Locate the cell with the specified text and output its [x, y] center coordinate. 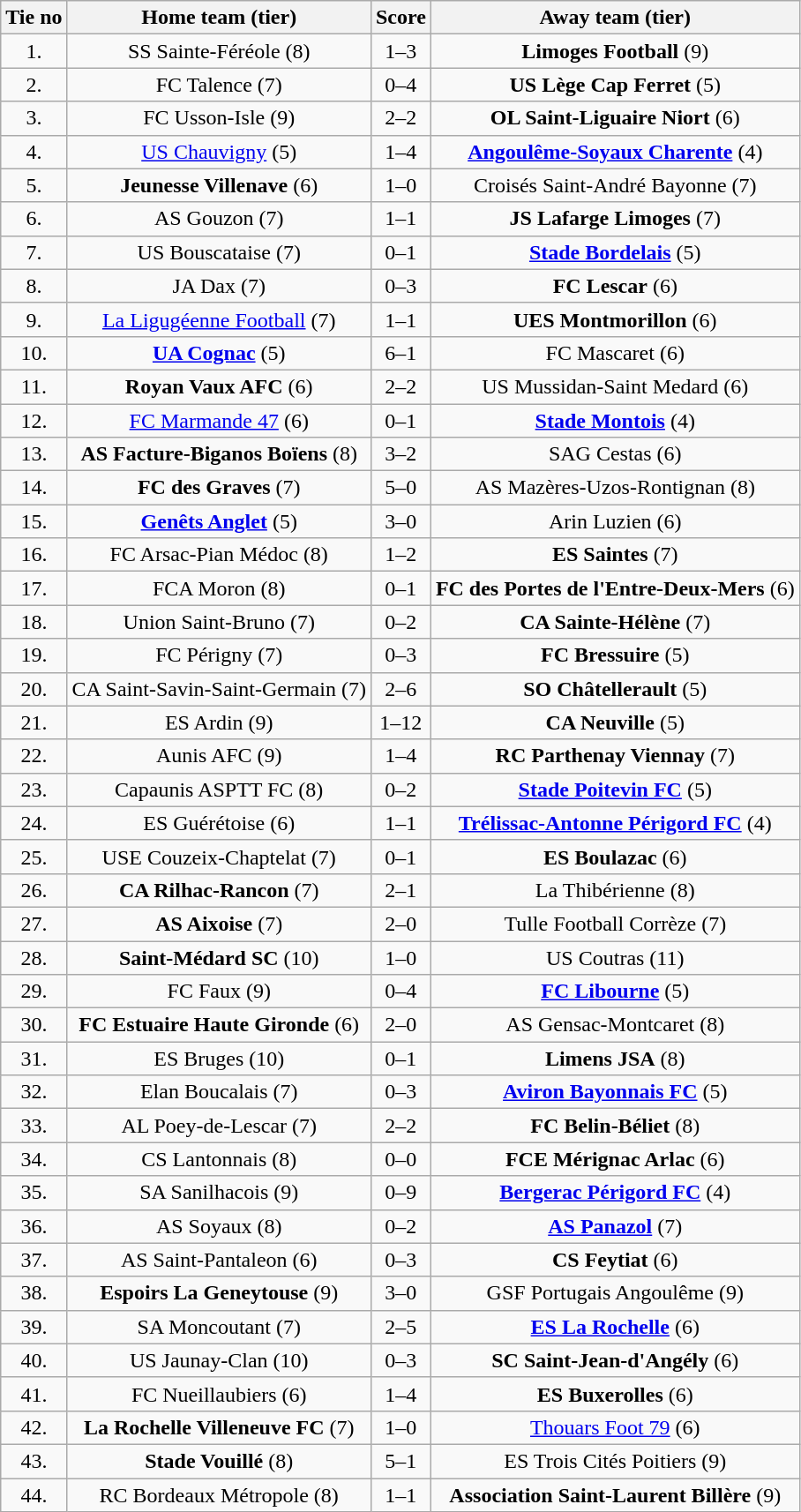
10. [34, 353]
AS Aixoise (7) [219, 924]
FC Marmande 47 (6) [219, 421]
0–9 [400, 1193]
42. [34, 1427]
6–1 [400, 353]
34. [34, 1159]
Capaunis ASPTT FC (8) [219, 790]
Stade Bordelais (5) [615, 252]
US Jaunay-Clan (10) [219, 1360]
Aviron Bayonnais FC (5) [615, 1092]
22. [34, 756]
UA Cognac (5) [219, 353]
US Mussidan-Saint Medard (6) [615, 386]
FC Estuaire Haute Gironde (6) [219, 1025]
SO Châtellerault (5) [615, 689]
Royan Vaux AFC (6) [219, 386]
17. [34, 588]
32. [34, 1092]
37. [34, 1260]
25. [34, 857]
La Ligugéenne Football (7) [219, 319]
ES Ardin (9) [219, 722]
FC Arsac-Pian Médoc (8) [219, 555]
JS Lafarge Limoges (7) [615, 219]
6. [34, 219]
FC Libourne (5) [615, 992]
CA Neuville (5) [615, 722]
29. [34, 992]
UES Montmorillon (6) [615, 319]
2–1 [400, 890]
AS Mazères-Uzos-Rontignan (8) [615, 488]
Thouars Foot 79 (6) [615, 1427]
CS Feytiat (6) [615, 1260]
5. [34, 185]
CA Saint-Savin-Saint-Germain (7) [219, 689]
31. [34, 1059]
Limoges Football (9) [615, 51]
FC Faux (9) [219, 992]
Score [400, 18]
40. [34, 1360]
13. [34, 454]
FCA Moron (8) [219, 588]
Home team (tier) [219, 18]
4. [34, 152]
CA Sainte-Hélène (7) [615, 622]
USE Couzeix-Chaptelat (7) [219, 857]
SA Moncoutant (7) [219, 1327]
SAG Cestas (6) [615, 454]
Elan Boucalais (7) [219, 1092]
FC Talence (7) [219, 85]
FC Belin-Béliet (8) [615, 1126]
Association Saint-Laurent Billère (9) [615, 1495]
FC Usson-Isle (9) [219, 118]
3–2 [400, 454]
1–2 [400, 555]
Trélissac-Antonne Périgord FC (4) [615, 823]
OL Saint-Liguaire Niort (6) [615, 118]
1–3 [400, 51]
Stade Vouillé (8) [219, 1461]
1. [34, 51]
Away team (tier) [615, 18]
AL Poey-de-Lescar (7) [219, 1126]
Aunis AFC (9) [219, 756]
8. [34, 286]
FC des Portes de l'Entre-Deux-Mers (6) [615, 588]
35. [34, 1193]
Saint-Médard SC (10) [219, 957]
16. [34, 555]
FC Lescar (6) [615, 286]
18. [34, 622]
20. [34, 689]
30. [34, 1025]
12. [34, 421]
24. [34, 823]
AS Saint-Pantaleon (6) [219, 1260]
43. [34, 1461]
Union Saint-Bruno (7) [219, 622]
ES Boulazac (6) [615, 857]
9. [34, 319]
FCE Mérignac Arlac (6) [615, 1159]
14. [34, 488]
FC Bressuire (5) [615, 655]
SS Sainte-Féréole (8) [219, 51]
La Thibérienne (8) [615, 890]
ES Bruges (10) [219, 1059]
ES Trois Cités Poitiers (9) [615, 1461]
Jeunesse Villenave (6) [219, 185]
Stade Montois (4) [615, 421]
Bergerac Périgord FC (4) [615, 1193]
2. [34, 85]
39. [34, 1327]
US Bouscataise (7) [219, 252]
La Rochelle Villeneuve FC (7) [219, 1427]
ES La Rochelle (6) [615, 1327]
ES Buxerolles (6) [615, 1394]
FC Périgny (7) [219, 655]
27. [34, 924]
FC des Graves (7) [219, 488]
38. [34, 1293]
21. [34, 722]
11. [34, 386]
15. [34, 521]
36. [34, 1226]
US Chauvigny (5) [219, 152]
33. [34, 1126]
RC Bordeaux Métropole (8) [219, 1495]
Tulle Football Corrèze (7) [615, 924]
28. [34, 957]
AS Facture-Biganos Boïens (8) [219, 454]
SC Saint-Jean-d'Angély (6) [615, 1360]
Stade Poitevin FC (5) [615, 790]
AS Panazol (7) [615, 1226]
JA Dax (7) [219, 286]
41. [34, 1394]
CA Rilhac-Rancon (7) [219, 890]
2–5 [400, 1327]
FC Nueillaubiers (6) [219, 1394]
7. [34, 252]
Croisés Saint-André Bayonne (7) [615, 185]
3. [34, 118]
Tie no [34, 18]
ES Guérétoise (6) [219, 823]
AS Gensac-Montcaret (8) [615, 1025]
US Lège Cap Ferret (5) [615, 85]
Genêts Anglet (5) [219, 521]
23. [34, 790]
Limens JSA (8) [615, 1059]
AS Gouzon (7) [219, 219]
19. [34, 655]
44. [34, 1495]
RC Parthenay Viennay (7) [615, 756]
26. [34, 890]
5–1 [400, 1461]
5–0 [400, 488]
CS Lantonnais (8) [219, 1159]
AS Soyaux (8) [219, 1226]
SA Sanilhacois (9) [219, 1193]
2–6 [400, 689]
ES Saintes (7) [615, 555]
1–12 [400, 722]
Espoirs La Geneytouse (9) [219, 1293]
GSF Portugais Angoulême (9) [615, 1293]
Arin Luzien (6) [615, 521]
0–0 [400, 1159]
Angoulême-Soyaux Charente (4) [615, 152]
FC Mascaret (6) [615, 353]
US Coutras (11) [615, 957]
